Determine the (X, Y) coordinate at the center of the cell enclosing the given text.  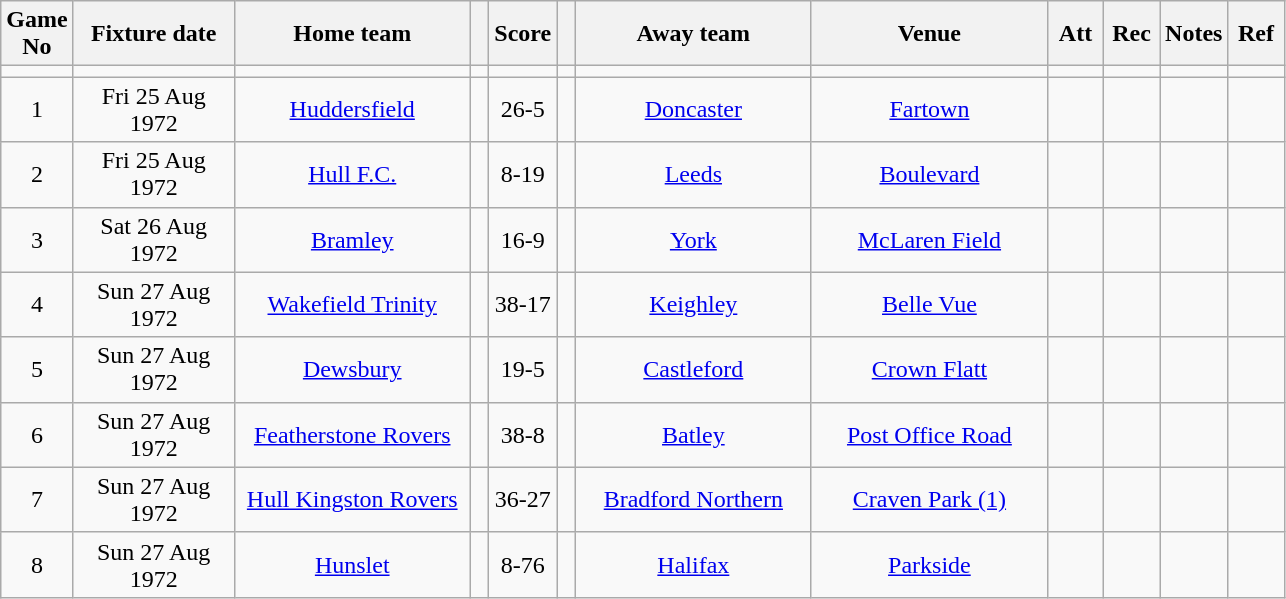
Venue (929, 34)
2 (37, 174)
Doncaster (693, 110)
5 (37, 370)
38-17 (523, 304)
Hull F.C. (352, 174)
Hull Kingston Rovers (352, 500)
Sat 26 Aug 1972 (154, 240)
Batley (693, 434)
Halifax (693, 564)
Rec (1132, 34)
Fixture date (154, 34)
Parkside (929, 564)
38-8 (523, 434)
Game No (37, 34)
19-5 (523, 370)
Notes (1194, 34)
8 (37, 564)
Crown Flatt (929, 370)
3 (37, 240)
Keighley (693, 304)
Post Office Road (929, 434)
4 (37, 304)
Wakefield Trinity (352, 304)
Bradford Northern (693, 500)
1 (37, 110)
Huddersfield (352, 110)
Dewsbury (352, 370)
Featherstone Rovers (352, 434)
Away team (693, 34)
Leeds (693, 174)
Home team (352, 34)
16-9 (523, 240)
8-76 (523, 564)
8-19 (523, 174)
Score (523, 34)
Bramley (352, 240)
Fartown (929, 110)
6 (37, 434)
26-5 (523, 110)
Craven Park (1) (929, 500)
Hunslet (352, 564)
Ref (1256, 34)
Belle Vue (929, 304)
York (693, 240)
McLaren Field (929, 240)
Castleford (693, 370)
Boulevard (929, 174)
7 (37, 500)
Att (1075, 34)
36-27 (523, 500)
